Identify which cell holds the provided text, then report its (X, Y) central coordinate. 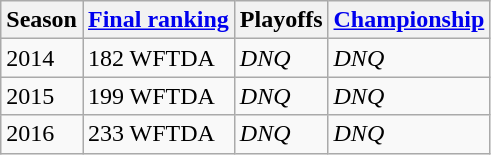
Final ranking (158, 20)
2014 (42, 58)
2016 (42, 134)
Championship (409, 20)
233 WFTDA (158, 134)
182 WFTDA (158, 58)
2015 (42, 96)
Season (42, 20)
Playoffs (281, 20)
199 WFTDA (158, 96)
